Extract the (X, Y) coordinate from the center of the cell holding the provided text.  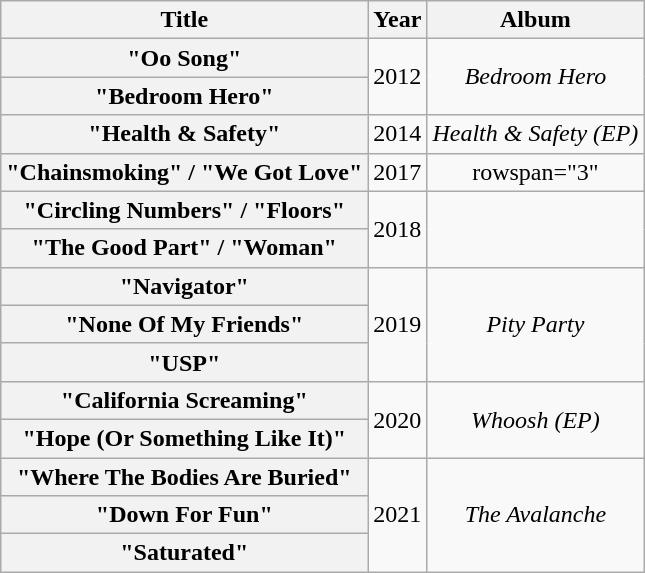
Album (536, 20)
"Bedroom Hero" (184, 96)
"Oo Song" (184, 58)
2014 (398, 134)
"Circling Numbers" / "Floors" (184, 210)
Year (398, 20)
"Where The Bodies Are Buried" (184, 477)
2012 (398, 77)
rowspan="3" (536, 172)
2020 (398, 419)
"Down For Fun" (184, 515)
"None Of My Friends" (184, 324)
"Chainsmoking" / "We Got Love" (184, 172)
"Saturated" (184, 553)
Pity Party (536, 324)
"California Screaming" (184, 400)
Title (184, 20)
2018 (398, 229)
2017 (398, 172)
"Navigator" (184, 286)
2019 (398, 324)
The Avalanche (536, 515)
"USP" (184, 362)
2021 (398, 515)
Whoosh (EP) (536, 419)
Health & Safety (EP) (536, 134)
"Health & Safety" (184, 134)
"Hope (Or Something Like It)" (184, 438)
"The Good Part" / "Woman" (184, 248)
Bedroom Hero (536, 77)
